Provide the (X, Y) coordinate of the cell's center where the given text is located.  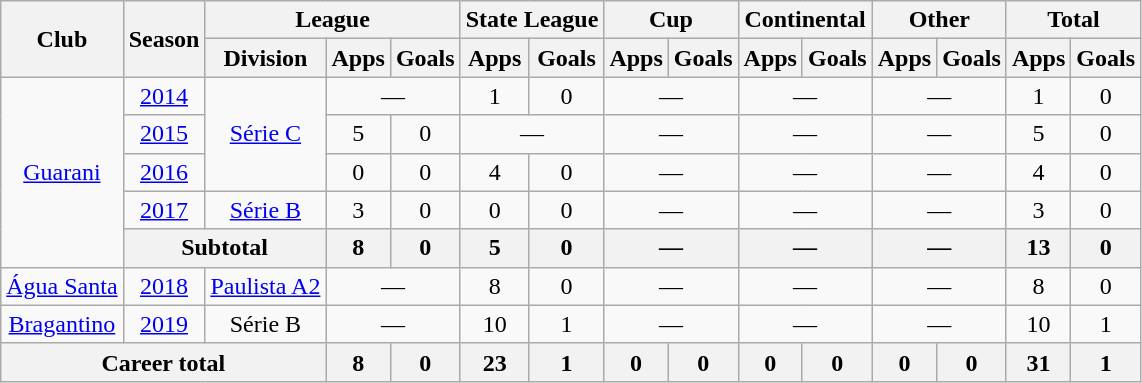
League (332, 20)
23 (494, 362)
Série C (266, 134)
2015 (164, 134)
Club (62, 39)
2014 (164, 96)
Continental (805, 20)
Other (939, 20)
Division (266, 58)
13 (1038, 248)
2019 (164, 324)
Season (164, 39)
State League (532, 20)
Paulista A2 (266, 286)
2017 (164, 210)
Cup (671, 20)
Subtotal (224, 248)
Guarani (62, 172)
31 (1038, 362)
Total (1073, 20)
Bragantino (62, 324)
2016 (164, 172)
Career total (164, 362)
2018 (164, 286)
Água Santa (62, 286)
